From the cell containing the given text, extract its center point as [X, Y] coordinate. 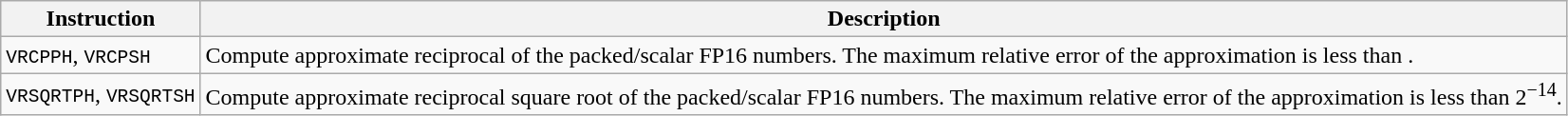
Description [884, 19]
Compute approximate reciprocal square root of the packed/scalar FP16 numbers. The maximum relative error of the approximation is less than 2−14. [884, 95]
VRCPPH, VRCPSH [101, 55]
Instruction [101, 19]
Compute approximate reciprocal of the packed/scalar FP16 numbers. The maximum relative error of the approximation is less than . [884, 55]
VRSQRTPH, VRSQRTSH [101, 95]
